Extract the [X, Y] coordinate from the center of the cell holding the provided text.  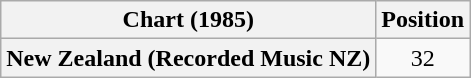
Position [423, 20]
32 [423, 58]
Chart (1985) [188, 20]
New Zealand (Recorded Music NZ) [188, 58]
